Capture the cell that displays the provided text and extract its (X, Y) central coordinate. 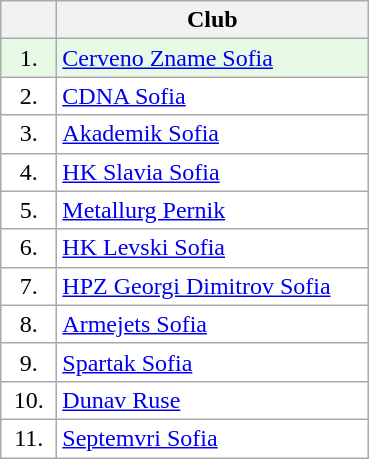
Septemvri Sofia (212, 438)
Akademik Sofia (212, 134)
3. (29, 134)
Club (212, 20)
CDNA Sofia (212, 96)
HK Levski Sofia (212, 248)
Spartak Sofia (212, 362)
Armejets Sofia (212, 324)
9. (29, 362)
2. (29, 96)
1. (29, 58)
5. (29, 210)
HPZ Georgi Dimitrov Sofia (212, 286)
Dunav Ruse (212, 400)
7. (29, 286)
8. (29, 324)
Cerveno Zname Sofia (212, 58)
HK Slavia Sofia (212, 172)
11. (29, 438)
10. (29, 400)
6. (29, 248)
4. (29, 172)
Metallurg Pernik (212, 210)
